Locate the cell with the specified text and output its [x, y] center coordinate. 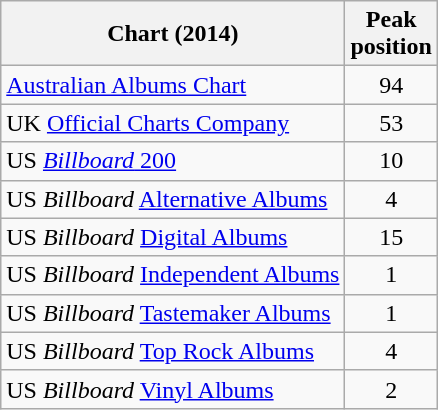
10 [391, 161]
US Billboard Independent Albums [173, 275]
Peakposition [391, 34]
US Billboard Alternative Albums [173, 199]
US Billboard Digital Albums [173, 237]
US Billboard 200 [173, 161]
Chart (2014) [173, 34]
US Billboard Tastemaker Albums [173, 313]
94 [391, 85]
US Billboard Top Rock Albums [173, 351]
2 [391, 389]
US Billboard Vinyl Albums [173, 389]
UK Official Charts Company [173, 123]
15 [391, 237]
Australian Albums Chart [173, 85]
53 [391, 123]
